Locate the cell with the specified text and output its [X, Y] center coordinate. 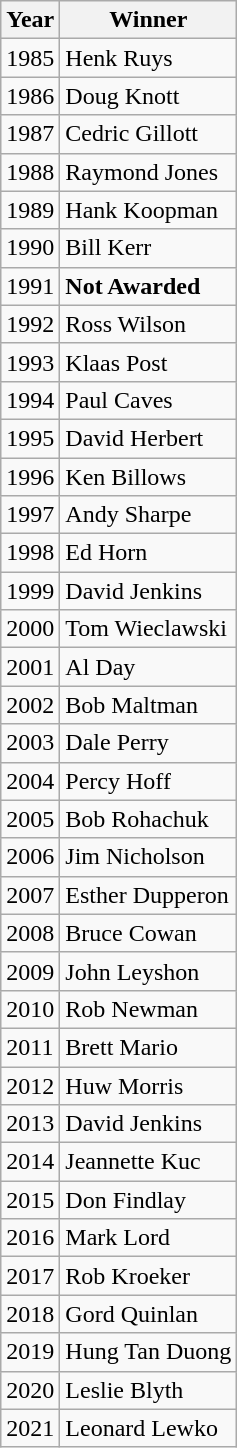
2000 [30, 629]
1997 [30, 515]
2013 [30, 1124]
Not Awarded [148, 286]
2016 [30, 1238]
2015 [30, 1200]
John Leyshon [148, 971]
Hung Tan Duong [148, 1352]
Ken Billows [148, 477]
2014 [30, 1162]
1989 [30, 210]
Bob Rohachuk [148, 819]
Doug Knott [148, 96]
1999 [30, 591]
Paul Caves [148, 400]
David Herbert [148, 438]
1985 [30, 58]
2012 [30, 1085]
2003 [30, 743]
Cedric Gillott [148, 134]
1995 [30, 438]
Jeannette Kuc [148, 1162]
2009 [30, 971]
1986 [30, 96]
2007 [30, 895]
2021 [30, 1428]
1991 [30, 286]
Andy Sharpe [148, 515]
Mark Lord [148, 1238]
Hank Koopman [148, 210]
2004 [30, 781]
Brett Mario [148, 1047]
Bob Maltman [148, 705]
Dale Perry [148, 743]
Esther Dupperon [148, 895]
2018 [30, 1314]
2010 [30, 1009]
1994 [30, 400]
2002 [30, 705]
Bill Kerr [148, 248]
2005 [30, 819]
2020 [30, 1390]
1996 [30, 477]
2001 [30, 667]
Leslie Blyth [148, 1390]
Gord Quinlan [148, 1314]
Rob Kroeker [148, 1276]
1988 [30, 172]
2011 [30, 1047]
Raymond Jones [148, 172]
Klaas Post [148, 362]
1998 [30, 553]
2019 [30, 1352]
Bruce Cowan [148, 933]
1992 [30, 324]
Year [30, 20]
Huw Morris [148, 1085]
Don Findlay [148, 1200]
Leonard Lewko [148, 1428]
2017 [30, 1276]
Ross Wilson [148, 324]
2008 [30, 933]
Ed Horn [148, 553]
1993 [30, 362]
Percy Hoff [148, 781]
Jim Nicholson [148, 857]
1990 [30, 248]
Al Day [148, 667]
Henk Ruys [148, 58]
Tom Wieclawski [148, 629]
Rob Newman [148, 1009]
Winner [148, 20]
2006 [30, 857]
1987 [30, 134]
